Output the [X, Y] coordinate of the center of the cell containing the given text.  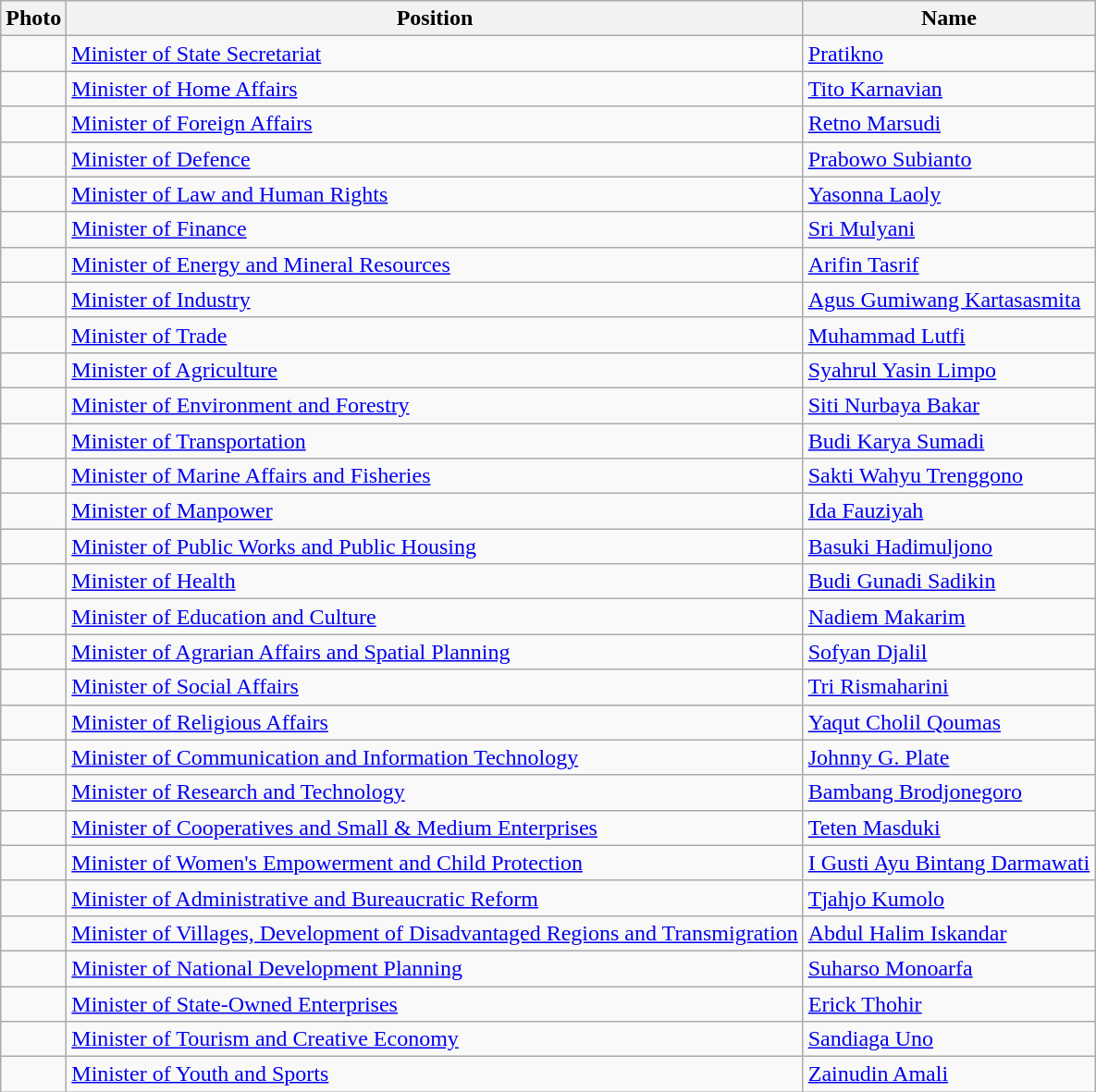
Minister of Public Works and Public Housing [435, 546]
Minister of Home Affairs [435, 89]
Minister of Agriculture [435, 370]
Tjahjo Kumolo [949, 898]
Nadiem Makarim [949, 617]
Minister of Agrarian Affairs and Spatial Planning [435, 652]
Agus Gumiwang Kartasasmita [949, 300]
Minister of Energy and Mineral Resources [435, 264]
Minister of Religious Affairs [435, 722]
Abdul Halim Iskandar [949, 933]
Minister of Villages, Development of Disadvantaged Regions and Transmigration [435, 933]
Zainudin Amali [949, 1074]
Teten Masduki [949, 828]
Arifin Tasrif [949, 264]
Erick Thohir [949, 1003]
Minister of Law and Human Rights [435, 194]
Suharso Monoarfa [949, 968]
Minister of Youth and Sports [435, 1074]
Yasonna Laoly [949, 194]
Syahrul Yasin Limpo [949, 370]
Minister of Women's Empowerment and Child Protection [435, 863]
Prabowo Subianto [949, 159]
Pratikno [949, 54]
Tri Rismaharini [949, 687]
Minister of Health [435, 582]
Minister of Finance [435, 229]
Tito Karnavian [949, 89]
Minister of Foreign Affairs [435, 124]
Minister of Administrative and Bureaucratic Reform [435, 898]
Name [949, 18]
Basuki Hadimuljono [949, 546]
Sri Mulyani [949, 229]
Minister of Environment and Forestry [435, 405]
Minister of State Secretariat [435, 54]
Minister of Trade [435, 335]
Budi Gunadi Sadikin [949, 582]
I Gusti Ayu Bintang Darmawati [949, 863]
Minister of Communication and Information Technology [435, 757]
Johnny G. Plate [949, 757]
Minister of State-Owned Enterprises [435, 1003]
Siti Nurbaya Bakar [949, 405]
Bambang Brodjonegoro [949, 792]
Minister of Cooperatives and Small & Medium Enterprises [435, 828]
Minister of Industry [435, 300]
Position [435, 18]
Muhammad Lutfi [949, 335]
Minister of Transportation [435, 441]
Sandiaga Uno [949, 1039]
Minister of Social Affairs [435, 687]
Minister of Education and Culture [435, 617]
Minister of Marine Affairs and Fisheries [435, 476]
Minister of Manpower [435, 511]
Minister of Tourism and Creative Economy [435, 1039]
Ida Fauziyah [949, 511]
Retno Marsudi [949, 124]
Photo [33, 18]
Minister of Defence [435, 159]
Sakti Wahyu Trenggono [949, 476]
Minister of National Development Planning [435, 968]
Yaqut Cholil Qoumas [949, 722]
Minister of Research and Technology [435, 792]
Budi Karya Sumadi [949, 441]
Sofyan Djalil [949, 652]
